Determine the (x, y) coordinate at the center of the cell enclosing the given text.  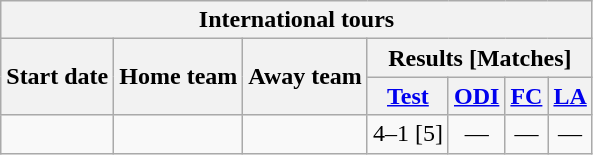
International tours (297, 20)
Start date (58, 77)
ODI (476, 96)
Away team (306, 77)
Home team (178, 77)
Test (408, 96)
FC (526, 96)
Results [Matches] (480, 58)
4–1 [5] (408, 134)
LA (570, 96)
